Identify which cell holds the provided text, then report its [x, y] central coordinate. 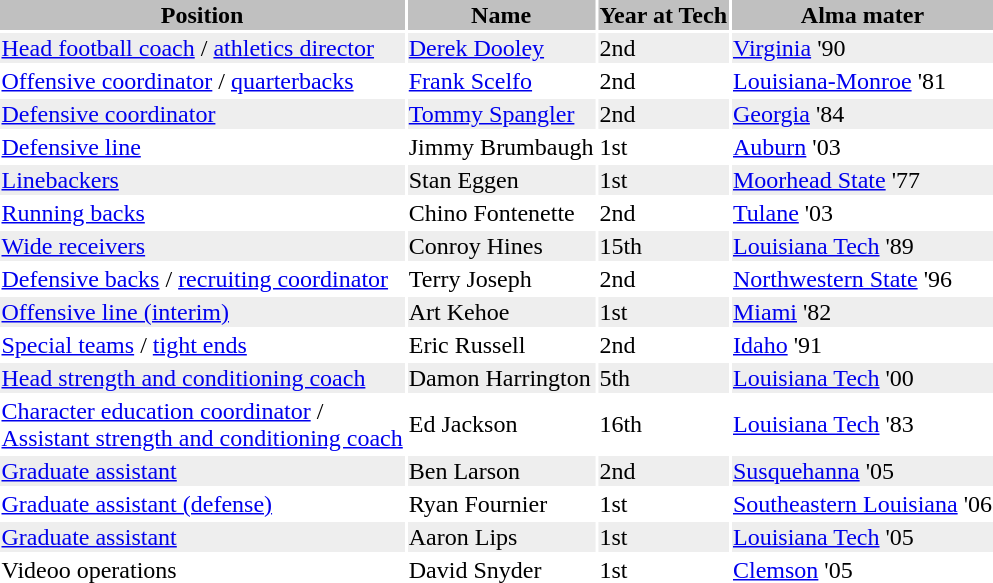
Head football coach / athletics director [202, 48]
Chino Fontenette [501, 213]
Aaron Lips [501, 537]
Defensive coordinator [202, 114]
Name [501, 15]
Eric Russell [501, 345]
Character education coordinator /Assistant strength and conditioning coach [202, 424]
Head strength and conditioning coach [202, 378]
Wide receivers [202, 246]
15th [664, 246]
Running backs [202, 213]
Defensive backs / recruiting coordinator [202, 279]
Derek Dooley [501, 48]
Stan Eggen [501, 180]
Linebackers [202, 180]
Damon Harrington [501, 378]
Tommy Spangler [501, 114]
Defensive line [202, 147]
Ben Larson [501, 471]
Position [202, 15]
Jimmy Brumbaugh [501, 147]
Frank Scelfo [501, 81]
Conroy Hines [501, 246]
Special teams / tight ends [202, 345]
5th [664, 378]
Terry Joseph [501, 279]
Ed Jackson [501, 424]
Graduate assistant (defense) [202, 504]
Ryan Fournier [501, 504]
Art Kehoe [501, 312]
Year at Tech [664, 15]
Offensive coordinator / quarterbacks [202, 81]
16th [664, 424]
Offensive line (interim) [202, 312]
